For the text-containing cell, return its midpoint in [x, y] coordinate format. 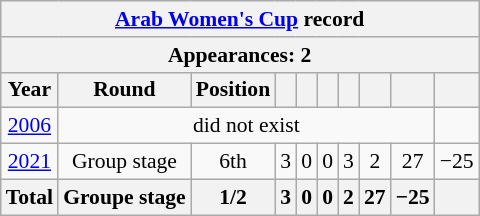
did not exist [246, 126]
Total [30, 197]
Appearances: 2 [240, 55]
Groupe stage [124, 197]
Round [124, 90]
2006 [30, 126]
Arab Women's Cup record [240, 19]
Group stage [124, 162]
Year [30, 90]
6th [233, 162]
Position [233, 90]
2021 [30, 162]
1/2 [233, 197]
